Return the [X, Y] coordinate for the center point of the cell that contains the specified text.  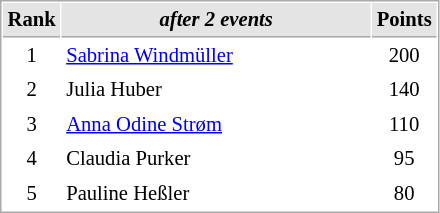
2 [32, 90]
110 [404, 124]
after 2 events [216, 20]
140 [404, 90]
Julia Huber [216, 90]
80 [404, 194]
Anna Odine Strøm [216, 124]
1 [32, 56]
5 [32, 194]
95 [404, 158]
Points [404, 20]
200 [404, 56]
4 [32, 158]
3 [32, 124]
Claudia Purker [216, 158]
Pauline Heßler [216, 194]
Rank [32, 20]
Sabrina Windmüller [216, 56]
